Extract the [x, y] coordinate from the center of the cell holding the provided text.  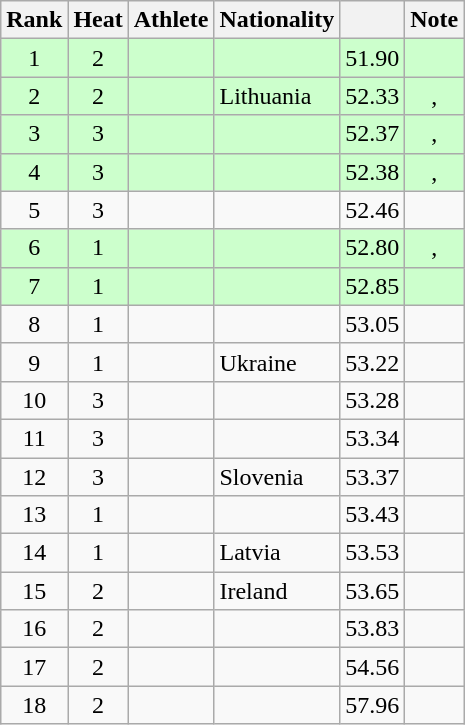
Ukraine [277, 362]
Note [434, 20]
Lithuania [277, 96]
7 [34, 286]
52.80 [372, 248]
6 [34, 248]
10 [34, 400]
18 [34, 705]
14 [34, 553]
53.05 [372, 324]
Athlete [171, 20]
53.28 [372, 400]
11 [34, 438]
53.37 [372, 477]
53.65 [372, 591]
52.85 [372, 286]
52.46 [372, 210]
4 [34, 172]
52.33 [372, 96]
53.43 [372, 515]
54.56 [372, 667]
57.96 [372, 705]
52.37 [372, 134]
53.22 [372, 362]
53.53 [372, 553]
52.38 [372, 172]
9 [34, 362]
Latvia [277, 553]
16 [34, 629]
17 [34, 667]
8 [34, 324]
Slovenia [277, 477]
53.83 [372, 629]
5 [34, 210]
Heat [98, 20]
Rank [34, 20]
Nationality [277, 20]
51.90 [372, 58]
15 [34, 591]
13 [34, 515]
53.34 [372, 438]
12 [34, 477]
Ireland [277, 591]
